Extract the [X, Y] coordinate from the center of the cell holding the provided text.  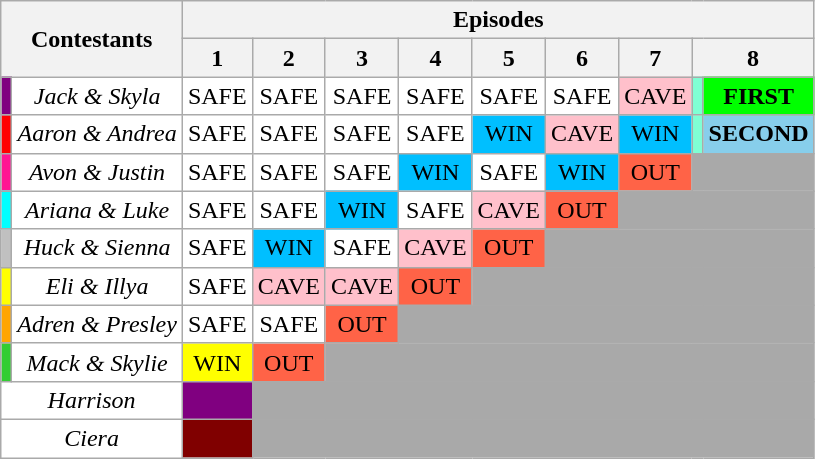
Harrison [92, 400]
Episodes [498, 20]
8 [753, 58]
Aaron & Andrea [98, 134]
2 [288, 58]
FIRST [758, 96]
4 [436, 58]
Avon & Justin [98, 172]
3 [362, 58]
7 [656, 58]
Contestants [92, 39]
Ciera [92, 438]
SECOND [758, 134]
6 [582, 58]
1 [217, 58]
Jack & Skyla [98, 96]
Adren & Presley [98, 324]
Ariana & Luke [98, 210]
Mack & Skylie [98, 362]
Eli & Illya [98, 286]
Huck & Sienna [98, 248]
5 [508, 58]
